Return the [x, y] coordinate for the center point of the cell that contains the specified text.  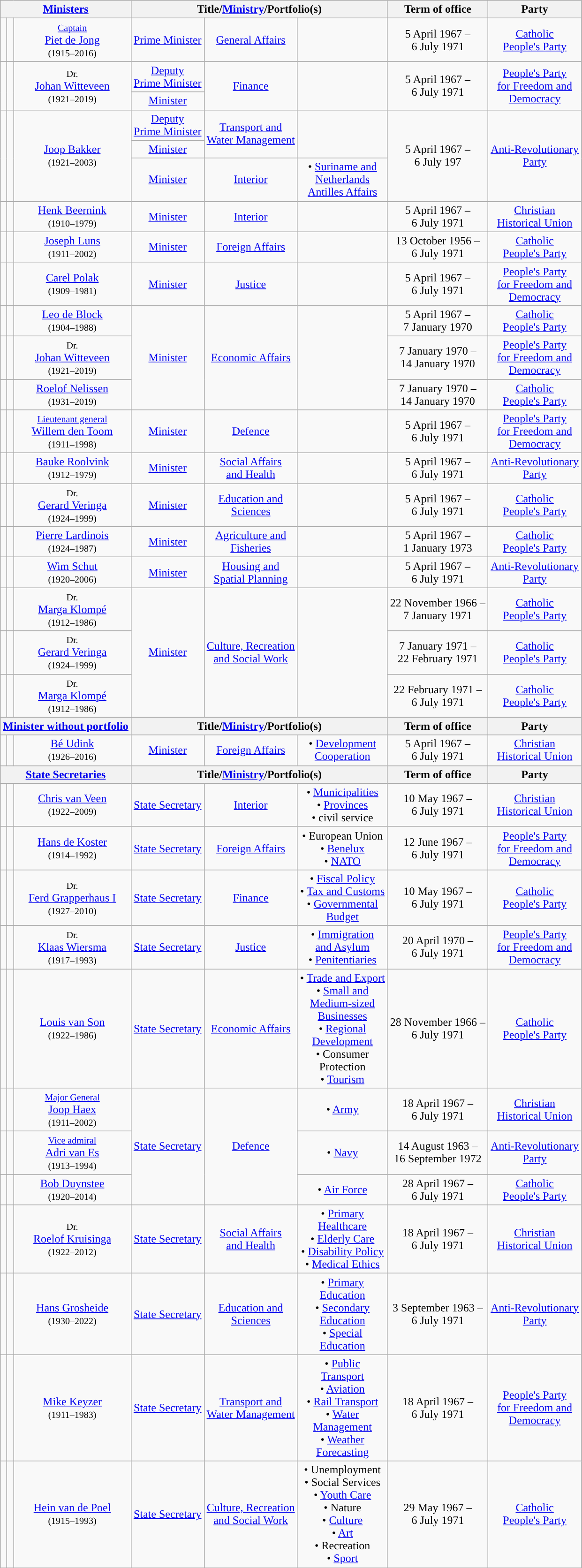
Housing and Spatial Planning [250, 572]
22 February 1971 – 6 July 1971 [438, 696]
Joseph Luns (1911–2002) [72, 247]
Prime Minister [167, 40]
Pierre Lardinois (1924–1987) [72, 542]
Major General Joop Haex (1911–2002) [72, 1110]
28 April 1967 – 6 July 1971 [438, 1189]
• Primary Education • Secondary Education • Special Education [342, 1314]
Carel Polak (1909–1981) [72, 284]
12 June 1967 – 6 July 1971 [438, 848]
General Affairs [250, 40]
Bé Udink (1926–2016) [72, 750]
Bob Duynstee (1920–2014) [72, 1189]
5 April 1967 – 6 July 197 [438, 156]
• Unemployment • Social Services • Youth Care • Nature • Culture • Art • Recreation • Sport [342, 1514]
Roelof Nelissen (1931–2019) [72, 394]
• Suriname and Netherlands Antilles Affairs [342, 180]
Ministers [66, 9]
• Air Force [342, 1189]
Hein van de Poel (1915–1993) [72, 1514]
Louis van Son (1922–1986) [72, 1029]
• Primary Healthcare • Elderly Care • Disability Policy • Medical Ethics [342, 1239]
Joop Bakker (1921–2003) [72, 156]
• Navy [342, 1153]
Bauke Roolvink (1912–1979) [72, 468]
State Secretaries [66, 774]
Hans Grosheide (1930–2022) [72, 1314]
3 September 1963 – 6 July 1971 [438, 1314]
Vice admiral Adri van Es (1913–1994) [72, 1153]
14 August 1963 – 16 September 1972 [438, 1153]
29 May 1967 – 6 July 1971 [438, 1514]
Dr. Klaas Wiersma (1917–1993) [72, 947]
• Municipalities • Provinces • civil service [342, 805]
• Army [342, 1110]
28 November 1966 – 6 July 1971 [438, 1029]
Agriculture and Fisheries [250, 542]
• Public Transport • Aviation • Rail Transport • Water Management • Weather Forecasting [342, 1408]
Hans de Koster (1914–1992) [72, 848]
Captain Piet de Jong (1915–2016) [72, 40]
• Fiscal Policy • Tax and Customs • Governmental Budget [342, 898]
• European Union • Benelux • NATO [342, 848]
5 April 1967 – 1 January 1973 [438, 542]
Lieutenant general Willem den Toom (1911–1998) [72, 432]
13 October 1956 – 6 July 1971 [438, 247]
22 November 1966 – 7 January 1971 [438, 609]
Dr. Ferd Grapperhaus I (1927–2010) [72, 898]
Mike Keyzer (1911–1983) [72, 1408]
• Development Cooperation [342, 750]
Chris van Veen (1922–2009) [72, 805]
Wim Schut (1920–2006) [72, 572]
Henk Beernink (1910–1979) [72, 217]
20 April 1970 – 6 July 1971 [438, 947]
• Trade and Export • Small and Medium-sized Businesses • Regional Development • Consumer Protection • Tourism [342, 1029]
7 January 1971 – 22 February 1971 [438, 652]
Minister without portfolio [66, 726]
• Immigration and Asylum • Penitentiaries [342, 947]
Dr. Roelof Kruisinga (1922–2012) [72, 1239]
Leo de Block (1904–1988) [72, 321]
5 April 1967 – 7 January 1970 [438, 321]
